Determine the (x, y) coordinate at the center of the cell enclosing the given text.  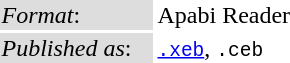
Published as: (76, 48)
Format: (76, 15)
